Find where the given text appears and provide that cell's center as [X, Y] coordinate. 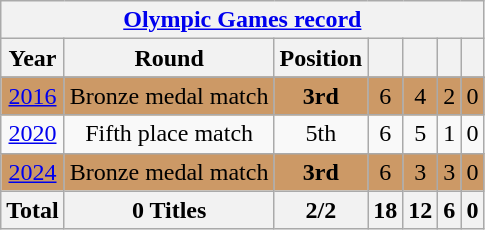
Total [33, 210]
Year [33, 58]
Fifth place match [169, 134]
12 [420, 210]
2020 [33, 134]
18 [386, 210]
Round [169, 58]
Position [321, 58]
5th [321, 134]
2/2 [321, 210]
2024 [33, 172]
2 [450, 96]
0 Titles [169, 210]
4 [420, 96]
5 [420, 134]
2016 [33, 96]
Olympic Games record [242, 20]
1 [450, 134]
